Detect which cell encompasses the target text, then output its (x, y) center coordinate. 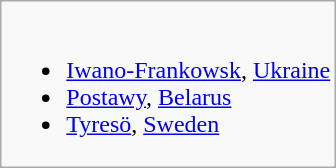
Iwano-Frankowsk, Ukraine Postawy, Belarus Tyresö, Sweden (168, 84)
